Scan for the cell matching the given text and deliver its (x, y) coordinate at center. 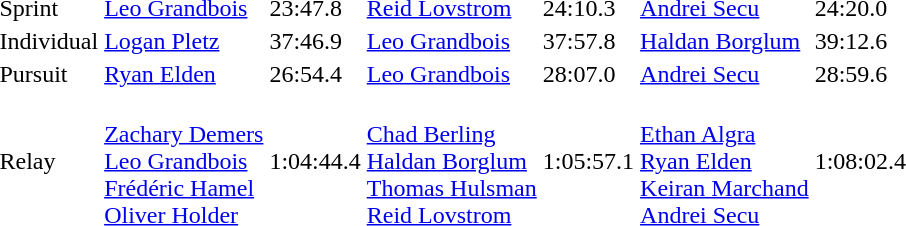
37:57.8 (588, 41)
Logan Pletz (184, 41)
Andrei Secu (725, 74)
37:46.9 (315, 41)
28:07.0 (588, 74)
Ryan Elden (184, 74)
26:54.4 (315, 74)
Haldan Borglum (725, 41)
